Scan for the cell matching the given text and deliver its [X, Y] coordinate at center. 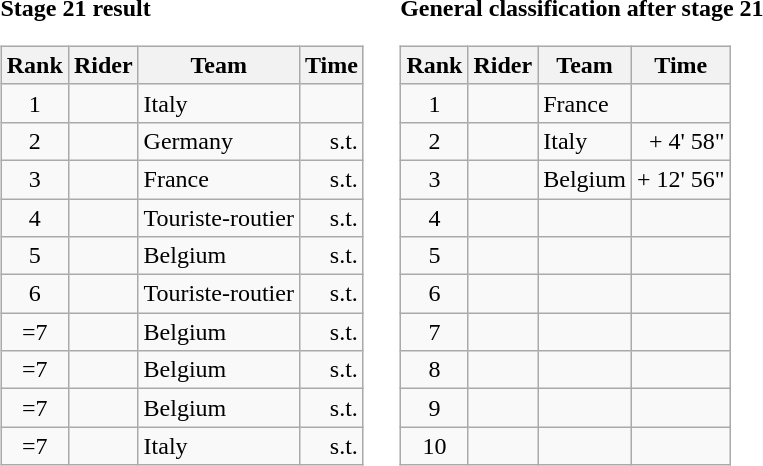
Germany [218, 141]
+ 12' 56" [680, 179]
8 [434, 370]
7 [434, 332]
+ 4' 58" [680, 141]
9 [434, 408]
10 [434, 446]
